Output the (x, y) coordinate of the center of the cell containing the given text.  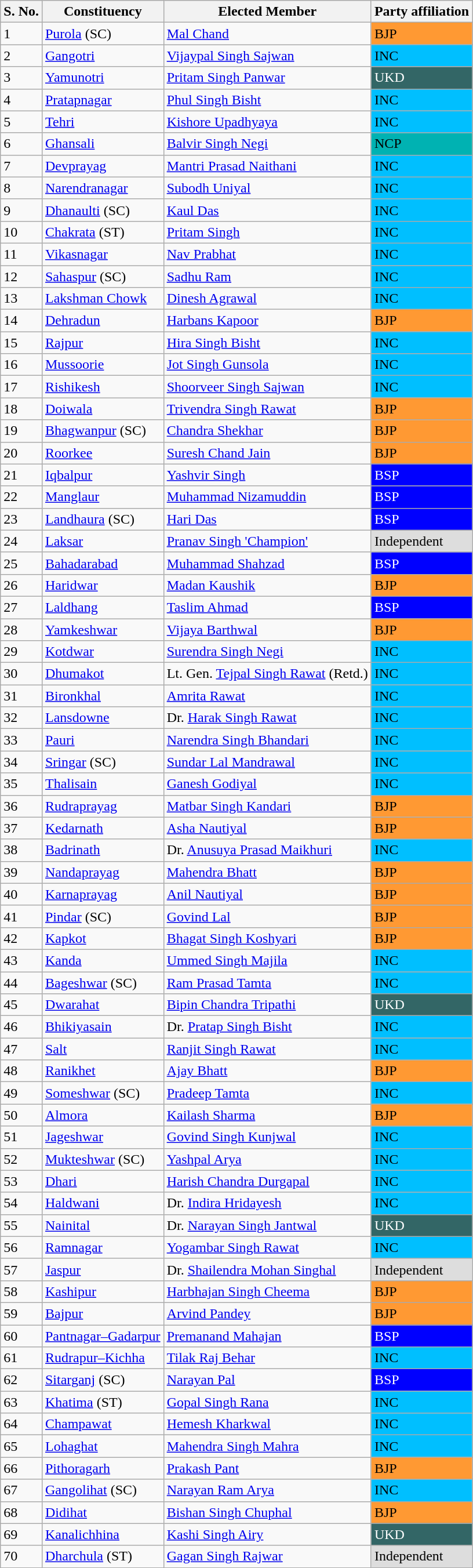
Muhammad Nizamuddin (267, 497)
Pritam Singh Panwar (267, 78)
Pratapnagar (103, 100)
Lansdowne (103, 718)
38 (21, 850)
Karnaprayag (103, 894)
Kailash Sharma (267, 1115)
Didihat (103, 1512)
Dr. Shailendra Mohan Singhal (267, 1269)
Haldwani (103, 1203)
17 (21, 387)
58 (21, 1291)
47 (21, 1049)
Dr. Pratap Singh Bisht (267, 1027)
Someshwar (SC) (103, 1093)
53 (21, 1181)
Salt (103, 1049)
Balvir Singh Negi (267, 144)
Hira Singh Bisht (267, 343)
Harbhajan Singh Cheema (267, 1291)
Gangolihat (SC) (103, 1490)
Devprayag (103, 166)
Pradeep Tamta (267, 1093)
45 (21, 1005)
Jaspur (103, 1269)
Mukteshwar (SC) (103, 1159)
40 (21, 894)
Pantnagar–Gadarpur (103, 1335)
Mal Chand (267, 34)
35 (21, 784)
Dinesh Agrawal (267, 299)
Lt. Gen. Tejpal Singh Rawat (Retd.) (267, 674)
19 (21, 431)
Rajpur (103, 343)
Dr. Harak Singh Rawat (267, 718)
Surendra Singh Negi (267, 652)
Bahadarabad (103, 563)
Yashpal Arya (267, 1159)
4 (21, 100)
Gangotri (103, 56)
31 (21, 696)
Ghansali (103, 144)
48 (21, 1071)
30 (21, 674)
Vijaya Barthwal (267, 629)
27 (21, 607)
52 (21, 1159)
Kapkot (103, 938)
Bajpur (103, 1313)
Hemesh Kharkwal (267, 1424)
Nainital (103, 1225)
Elected Member (267, 12)
Gagan Singh Rajwar (267, 1556)
Bageshwar (SC) (103, 983)
9 (21, 210)
15 (21, 343)
Vikasnagar (103, 254)
50 (21, 1115)
Almora (103, 1115)
Matbar Singh Kandari (267, 806)
Dharchula (ST) (103, 1556)
Narendranagar (103, 188)
Bhagat Singh Koshyari (267, 938)
6 (21, 144)
Bipin Chandra Tripathi (267, 1005)
Gopal Singh Rana (267, 1402)
Constituency (103, 12)
43 (21, 960)
Narayan Ram Arya (267, 1490)
7 (21, 166)
Ranjit Singh Rawat (267, 1049)
5 (21, 122)
34 (21, 762)
Sundar Lal Mandrawal (267, 762)
Dhumakot (103, 674)
Shoorveer Singh Sajwan (267, 387)
Dr. Anusuya Prasad Maikhuri (267, 850)
Mahendra Bhatt (267, 872)
Govind Singh Kunjwal (267, 1137)
Pritam Singh (267, 232)
Anil Nautiyal (267, 894)
Haridwar (103, 585)
Kedarnath (103, 828)
Pranav Singh 'Champion' (267, 541)
Narendra Singh Bhandari (267, 740)
54 (21, 1203)
62 (21, 1380)
Trivendra Singh Rawat (267, 409)
Laksar (103, 541)
Narayan Pal (267, 1380)
Kashipur (103, 1291)
Khatima (ST) (103, 1402)
59 (21, 1313)
60 (21, 1335)
46 (21, 1027)
44 (21, 983)
Lakshman Chowk (103, 299)
8 (21, 188)
Suresh Chand Jain (267, 453)
Kashi Singh Airy (267, 1534)
70 (21, 1556)
63 (21, 1402)
Rudrapur–Kichha (103, 1358)
Subodh Uniyal (267, 188)
66 (21, 1468)
36 (21, 806)
Dehradun (103, 321)
56 (21, 1247)
25 (21, 563)
NCP (421, 144)
Sitarganj (SC) (103, 1380)
Yamkeshwar (103, 629)
Rudraprayag (103, 806)
Bhagwanpur (SC) (103, 431)
67 (21, 1490)
Yogambar Singh Rawat (267, 1247)
Pindar (SC) (103, 916)
Dr. Narayan Singh Jantwal (267, 1225)
41 (21, 916)
1 (21, 34)
57 (21, 1269)
64 (21, 1424)
22 (21, 497)
24 (21, 541)
Muhammad Shahzad (267, 563)
51 (21, 1137)
13 (21, 299)
Mantri Prasad Naithani (267, 166)
Ajay Bhatt (267, 1071)
Rishikesh (103, 387)
33 (21, 740)
Dwarahat (103, 1005)
Bhikiyasain (103, 1027)
26 (21, 585)
Taslim Ahmad (267, 607)
Lohaghat (103, 1446)
Harish Chandra Durgapal (267, 1181)
Ummed Singh Majila (267, 960)
Dhanaulti (SC) (103, 210)
S. No. (21, 12)
2 (21, 56)
Amrita Rawat (267, 696)
68 (21, 1512)
Hari Das (267, 519)
Dhari (103, 1181)
18 (21, 409)
Badrinath (103, 850)
Roorkee (103, 453)
Mussoorie (103, 365)
Govind Lal (267, 916)
20 (21, 453)
10 (21, 232)
Kanalichhina (103, 1534)
39 (21, 872)
Harbans Kapoor (267, 321)
Laldhang (103, 607)
69 (21, 1534)
Mahendra Singh Mahra (267, 1446)
Purola (SC) (103, 34)
32 (21, 718)
Tehri (103, 122)
16 (21, 365)
Sadhu Ram (267, 277)
Doiwala (103, 409)
Vijaypal Singh Sajwan (267, 56)
Madan Kaushik (267, 585)
11 (21, 254)
Kishore Upadhyaya (267, 122)
Asha Nautiyal (267, 828)
Kotdwar (103, 652)
Ram Prasad Tamta (267, 983)
Kanda (103, 960)
28 (21, 629)
55 (21, 1225)
Sahaspur (SC) (103, 277)
37 (21, 828)
Manglaur (103, 497)
Arvind Pandey (267, 1313)
23 (21, 519)
Prakash Pant (267, 1468)
3 (21, 78)
Jot Singh Gunsola (267, 365)
Tilak Raj Behar (267, 1358)
Bironkhal (103, 696)
Nandaprayag (103, 872)
Yashvir Singh (267, 475)
Jageshwar (103, 1137)
Ramnagar (103, 1247)
Premanand Mahajan (267, 1335)
Ganesh Godiyal (267, 784)
Chandra Shekhar (267, 431)
Yamunotri (103, 78)
Chakrata (ST) (103, 232)
Nav Prabhat (267, 254)
Landhaura (SC) (103, 519)
61 (21, 1358)
12 (21, 277)
Ranikhet (103, 1071)
Thalisain (103, 784)
Iqbalpur (103, 475)
Champawat (103, 1424)
Phul Singh Bisht (267, 100)
29 (21, 652)
21 (21, 475)
42 (21, 938)
Dr. Indira Hridayesh (267, 1203)
14 (21, 321)
Pauri (103, 740)
Party affiliation (421, 12)
Pithoragarh (103, 1468)
Kaul Das (267, 210)
Bishan Singh Chuphal (267, 1512)
Sringar (SC) (103, 762)
49 (21, 1093)
65 (21, 1446)
